Search for the cell housing the specified text and yield its [x, y] center coordinate. 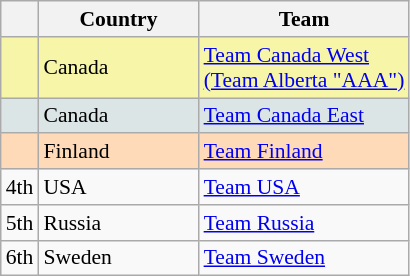
USA [118, 187]
Team Canada East [304, 116]
6th [20, 258]
5th [20, 223]
Country [118, 19]
Russia [118, 223]
Team [304, 19]
Team Finland [304, 152]
Team Canada West (Team Alberta "AAA") [304, 68]
Team Russia [304, 223]
Team Sweden [304, 258]
Finland [118, 152]
Sweden [118, 258]
Team USA [304, 187]
4th [20, 187]
